Identify which cell holds the provided text, then report its (x, y) central coordinate. 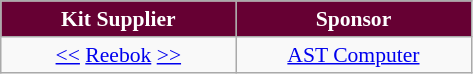
AST Computer (354, 55)
Kit Supplier (118, 19)
Sponsor (354, 19)
<< Reebok >> (118, 55)
